Identify which cell holds the provided text, then report its (X, Y) central coordinate. 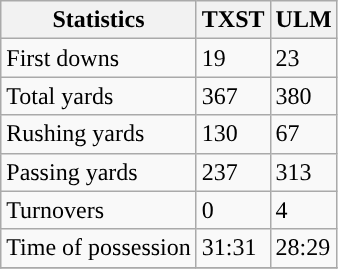
First downs (99, 58)
130 (233, 134)
TXST (233, 20)
31:31 (233, 248)
367 (233, 96)
28:29 (304, 248)
4 (304, 210)
23 (304, 58)
67 (304, 134)
Rushing yards (99, 134)
Total yards (99, 96)
380 (304, 96)
Time of possession (99, 248)
237 (233, 172)
313 (304, 172)
0 (233, 210)
Passing yards (99, 172)
ULM (304, 20)
Statistics (99, 20)
19 (233, 58)
Turnovers (99, 210)
